Determine the [x, y] coordinate at the center of the cell enclosing the given text.  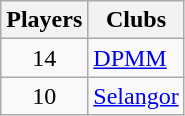
14 [44, 58]
Selangor [136, 96]
Players [44, 20]
Clubs [136, 20]
10 [44, 96]
DPMM [136, 58]
